Extract the [X, Y] coordinate from the center of the cell holding the provided text.  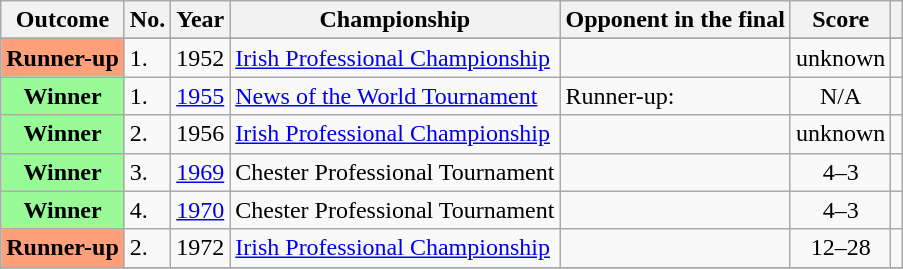
Championship [395, 20]
Score [840, 20]
12–28 [840, 248]
Outcome [63, 20]
No. [147, 20]
1955 [200, 96]
1956 [200, 134]
Year [200, 20]
1972 [200, 248]
1969 [200, 172]
Opponent in the final [675, 20]
1952 [200, 58]
3. [147, 172]
N/A [840, 96]
1970 [200, 210]
News of the World Tournament [395, 96]
4. [147, 210]
Runner-up: [675, 96]
